Extract the (x, y) coordinate from the center of the cell holding the provided text.  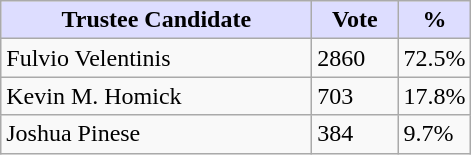
17.8% (434, 96)
Trustee Candidate (156, 20)
Joshua Pinese (156, 134)
384 (355, 134)
Fulvio Velentinis (156, 58)
Kevin M. Homick (156, 96)
9.7% (434, 134)
72.5% (434, 58)
2860 (355, 58)
% (434, 20)
703 (355, 96)
Vote (355, 20)
